Pinpoint the cell where the given text exists, returning its (X, Y) midpoint coordinate. 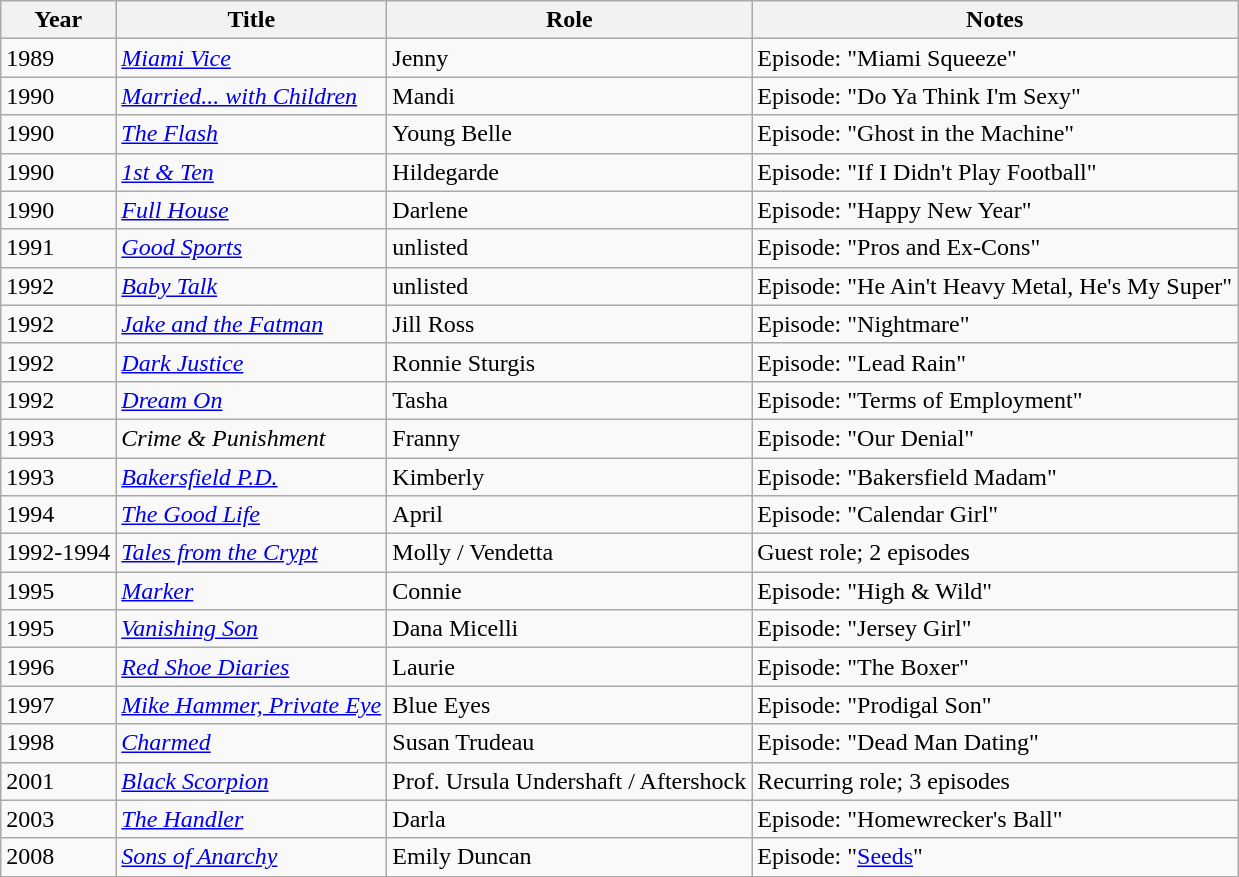
Mandi (570, 96)
Tales from the Crypt (252, 553)
Episode: "Terms of Employment" (995, 400)
Episode: "Miami Squeeze" (995, 58)
Susan Trudeau (570, 743)
Darla (570, 819)
Jake and the Fatman (252, 324)
Episode: "High & Wild" (995, 591)
Marker (252, 591)
Sons of Anarchy (252, 857)
Dark Justice (252, 362)
Baby Talk (252, 286)
Kimberly (570, 477)
Episode: "He Ain't Heavy Metal, He's My Super" (995, 286)
Crime & Punishment (252, 438)
Episode: "Bakersfield Madam" (995, 477)
1994 (58, 515)
Tasha (570, 400)
Episode: "Seeds" (995, 857)
Episode: "The Boxer" (995, 667)
April (570, 515)
Episode: "Dead Man Dating" (995, 743)
Episode: "Pros and Ex-Cons" (995, 248)
Dream On (252, 400)
Episode: "Jersey Girl" (995, 629)
Bakersfield P.D. (252, 477)
1991 (58, 248)
Good Sports (252, 248)
Full House (252, 210)
Vanishing Son (252, 629)
Blue Eyes (570, 705)
Married... with Children (252, 96)
1997 (58, 705)
Jill Ross (570, 324)
Recurring role; 3 episodes (995, 781)
Year (58, 20)
Dana Micelli (570, 629)
1st & Ten (252, 172)
Ronnie Sturgis (570, 362)
Laurie (570, 667)
Episode: "Nightmare" (995, 324)
Black Scorpion (252, 781)
1996 (58, 667)
Episode: "Homewrecker's Ball" (995, 819)
Episode: "Happy New Year" (995, 210)
The Good Life (252, 515)
Franny (570, 438)
Miami Vice (252, 58)
2008 (58, 857)
Guest role; 2 episodes (995, 553)
Episode: "Calendar Girl" (995, 515)
1998 (58, 743)
Emily Duncan (570, 857)
Episode: "Our Denial" (995, 438)
Episode: "Lead Rain" (995, 362)
1992-1994 (58, 553)
Connie (570, 591)
Prof. Ursula Undershaft / Aftershock (570, 781)
Hildegarde (570, 172)
Episode: "Do Ya Think I'm Sexy" (995, 96)
Charmed (252, 743)
Jenny (570, 58)
Role (570, 20)
2001 (58, 781)
Notes (995, 20)
Mike Hammer, Private Eye (252, 705)
Episode: "Ghost in the Machine" (995, 134)
2003 (58, 819)
Molly / Vendetta (570, 553)
1989 (58, 58)
Young Belle (570, 134)
Darlene (570, 210)
Episode: "Prodigal Son" (995, 705)
The Handler (252, 819)
Episode: "If I Didn't Play Football" (995, 172)
Title (252, 20)
Red Shoe Diaries (252, 667)
The Flash (252, 134)
